Return the (X, Y) coordinate for the center point of the cell that contains the specified text.  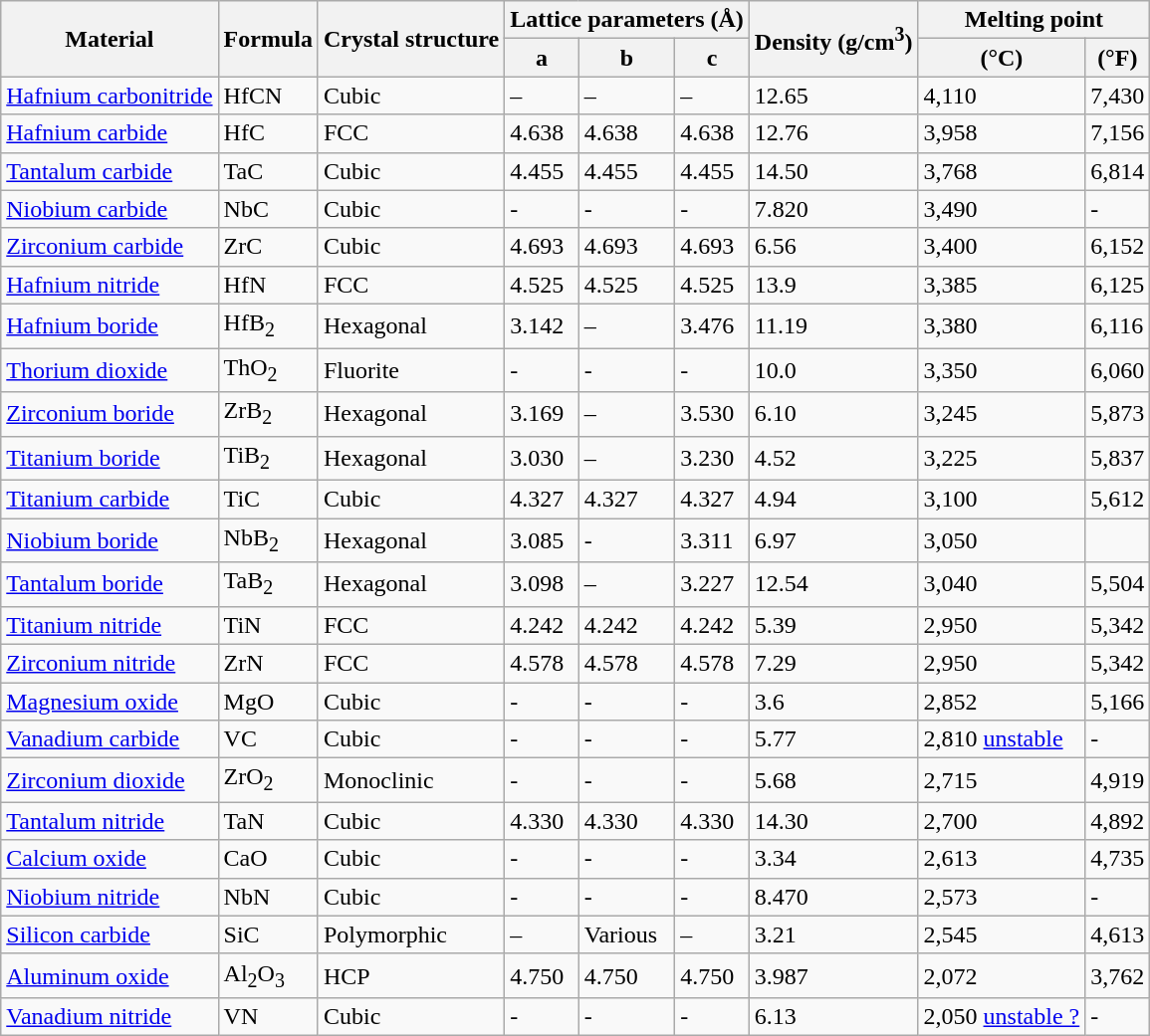
ZrN (268, 663)
6,116 (1117, 325)
5,166 (1117, 702)
Monoclinic (410, 780)
4,735 (1117, 859)
3,490 (1002, 209)
NbB2 (268, 540)
Zirconium nitride (110, 663)
VN (268, 1017)
11.19 (833, 325)
Zirconium dioxide (110, 780)
7,430 (1117, 96)
Magnesium oxide (110, 702)
HfC (268, 133)
3,762 (1117, 975)
6,814 (1117, 171)
6,152 (1117, 247)
Hafnium carbonitride (110, 96)
a (542, 58)
ZrC (268, 247)
Niobium boride (110, 540)
HfCN (268, 96)
3,100 (1002, 500)
2,715 (1002, 780)
Polymorphic (410, 934)
3.085 (542, 540)
3.169 (542, 414)
6.56 (833, 247)
10.0 (833, 370)
c (713, 58)
3.227 (713, 584)
3.34 (833, 859)
14.30 (833, 821)
Al2O3 (268, 975)
Various (627, 934)
Niobium carbide (110, 209)
ThO2 (268, 370)
3.476 (713, 325)
Formula (268, 39)
ZrO2 (268, 780)
VC (268, 739)
Hafnium boride (110, 325)
(°C) (1002, 58)
MgO (268, 702)
6,060 (1117, 370)
2,573 (1002, 897)
12.76 (833, 133)
4,613 (1117, 934)
2,545 (1002, 934)
3.530 (713, 414)
5,837 (1117, 458)
2,613 (1002, 859)
TaC (268, 171)
6.10 (833, 414)
7,156 (1117, 133)
TiN (268, 625)
Lattice parameters (Å) (627, 20)
Hafnium nitride (110, 285)
7.29 (833, 663)
HCP (410, 975)
TaN (268, 821)
3.142 (542, 325)
3,768 (1002, 171)
3,385 (1002, 285)
4,919 (1117, 780)
Tantalum carbide (110, 171)
7.820 (833, 209)
3,380 (1002, 325)
SiC (268, 934)
5,873 (1117, 414)
Vanadium carbide (110, 739)
Zirconium carbide (110, 247)
Tantalum boride (110, 584)
Silicon carbide (110, 934)
Niobium nitride (110, 897)
8.470 (833, 897)
5,504 (1117, 584)
3,225 (1002, 458)
3,245 (1002, 414)
3.6 (833, 702)
Crystal structure (410, 39)
b (627, 58)
HfB2 (268, 325)
6.13 (833, 1017)
3.21 (833, 934)
2,050 unstable ? (1002, 1017)
12.65 (833, 96)
12.54 (833, 584)
14.50 (833, 171)
2,700 (1002, 821)
NbN (268, 897)
Tantalum nitride (110, 821)
CaO (268, 859)
Thorium dioxide (110, 370)
TaB2 (268, 584)
3.098 (542, 584)
TiC (268, 500)
Material (110, 39)
3,040 (1002, 584)
Melting point (1034, 20)
2,810 unstable (1002, 739)
Titanium carbide (110, 500)
4.52 (833, 458)
3.987 (833, 975)
6.97 (833, 540)
3.230 (713, 458)
Density (g/cm3) (833, 39)
(°F) (1117, 58)
Titanium boride (110, 458)
3.030 (542, 458)
5.77 (833, 739)
4,892 (1117, 821)
2,852 (1002, 702)
Titanium nitride (110, 625)
5.39 (833, 625)
5,612 (1117, 500)
3,958 (1002, 133)
Fluorite (410, 370)
Calcium oxide (110, 859)
3,050 (1002, 540)
Zirconium boride (110, 414)
3.311 (713, 540)
Aluminum oxide (110, 975)
HfN (268, 285)
2,072 (1002, 975)
Vanadium nitride (110, 1017)
5.68 (833, 780)
6,125 (1117, 285)
4.94 (833, 500)
4,110 (1002, 96)
NbC (268, 209)
3,400 (1002, 247)
ZrB2 (268, 414)
Hafnium carbide (110, 133)
TiB2 (268, 458)
3,350 (1002, 370)
13.9 (833, 285)
